Pinpoint the cell where the given text exists, returning its (X, Y) midpoint coordinate. 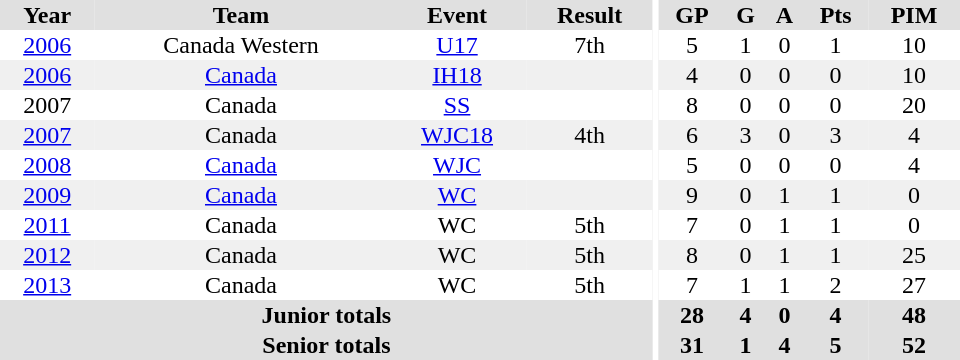
2012 (47, 255)
20 (914, 105)
4th (589, 135)
28 (692, 315)
Senior totals (326, 345)
2011 (47, 225)
SS (458, 105)
A (785, 15)
Event (458, 15)
G (746, 15)
Year (47, 15)
2 (836, 285)
Result (589, 15)
Pts (836, 15)
7th (589, 45)
Team (240, 15)
2009 (47, 195)
48 (914, 315)
WJC18 (458, 135)
Canada Western (240, 45)
52 (914, 345)
6 (692, 135)
Junior totals (326, 315)
IH18 (458, 75)
U17 (458, 45)
9 (692, 195)
GP (692, 15)
PIM (914, 15)
WJC (458, 165)
31 (692, 345)
2008 (47, 165)
2013 (47, 285)
25 (914, 255)
27 (914, 285)
